Extract the [x, y] coordinate from the center of the cell holding the provided text.  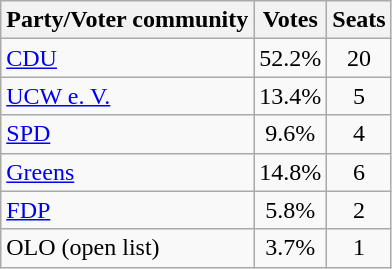
Greens [128, 172]
6 [359, 172]
20 [359, 58]
Party/Voter community [128, 20]
5.8% [290, 210]
13.4% [290, 96]
14.8% [290, 172]
Votes [290, 20]
OLO (open list) [128, 248]
3.7% [290, 248]
FDP [128, 210]
UCW e. V. [128, 96]
52.2% [290, 58]
Seats [359, 20]
5 [359, 96]
4 [359, 134]
CDU [128, 58]
9.6% [290, 134]
SPD [128, 134]
2 [359, 210]
1 [359, 248]
